Search for the cell housing the specified text and yield its [x, y] center coordinate. 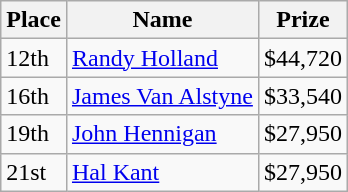
16th [34, 96]
Place [34, 20]
$33,540 [302, 96]
Hal Kant [162, 172]
James Van Alstyne [162, 96]
19th [34, 134]
$44,720 [302, 58]
12th [34, 58]
Name [162, 20]
21st [34, 172]
Randy Holland [162, 58]
John Hennigan [162, 134]
Prize [302, 20]
